Locate the cell with the specified text and output its [x, y] center coordinate. 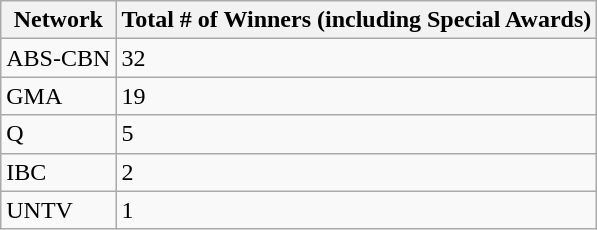
5 [356, 134]
2 [356, 172]
Q [58, 134]
GMA [58, 96]
ABS-CBN [58, 58]
Total # of Winners (including Special Awards) [356, 20]
Network [58, 20]
19 [356, 96]
1 [356, 210]
UNTV [58, 210]
IBC [58, 172]
32 [356, 58]
